Identify which cell holds the provided text, then report its (x, y) central coordinate. 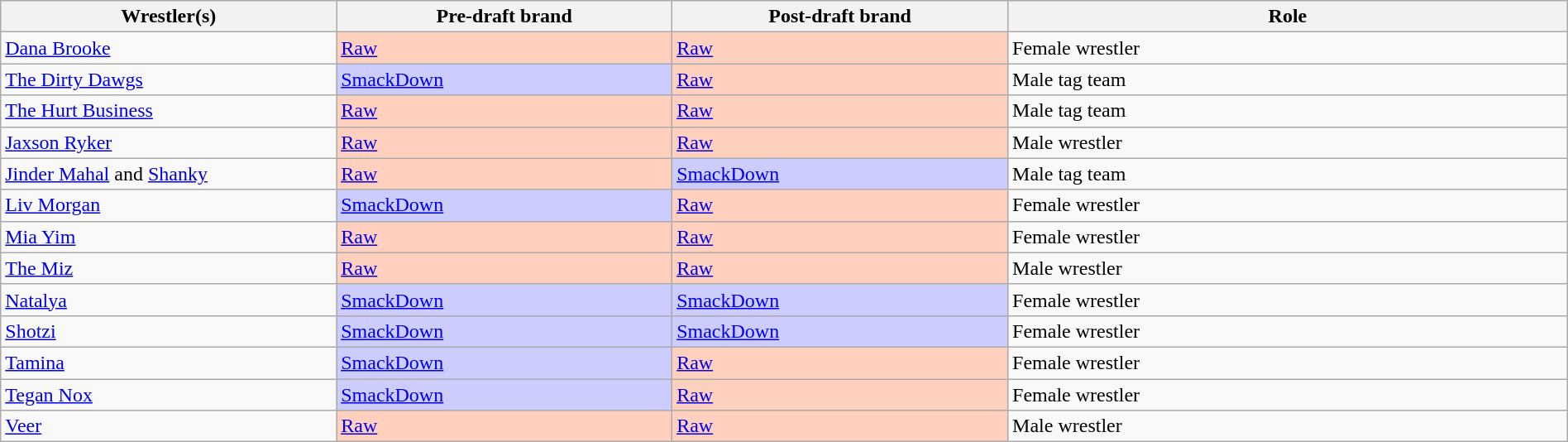
Dana Brooke (169, 48)
Veer (169, 426)
The Hurt Business (169, 111)
Tegan Nox (169, 395)
The Miz (169, 268)
Post-draft brand (840, 17)
Tamina (169, 363)
Jaxson Ryker (169, 142)
The Dirty Dawgs (169, 79)
Jinder Mahal and Shanky (169, 174)
Liv Morgan (169, 205)
Natalya (169, 300)
Shotzi (169, 331)
Pre-draft brand (504, 17)
Wrestler(s) (169, 17)
Mia Yim (169, 237)
Role (1288, 17)
